Capture the cell that displays the provided text and extract its (x, y) central coordinate. 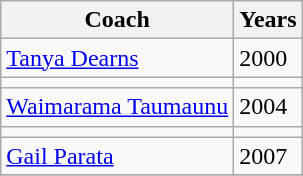
Years (268, 20)
2007 (268, 156)
Coach (118, 20)
Waimarama Taumaunu (118, 107)
2004 (268, 107)
2000 (268, 58)
Gail Parata (118, 156)
Tanya Dearns (118, 58)
